Detect which cell encompasses the target text, then output its (x, y) center coordinate. 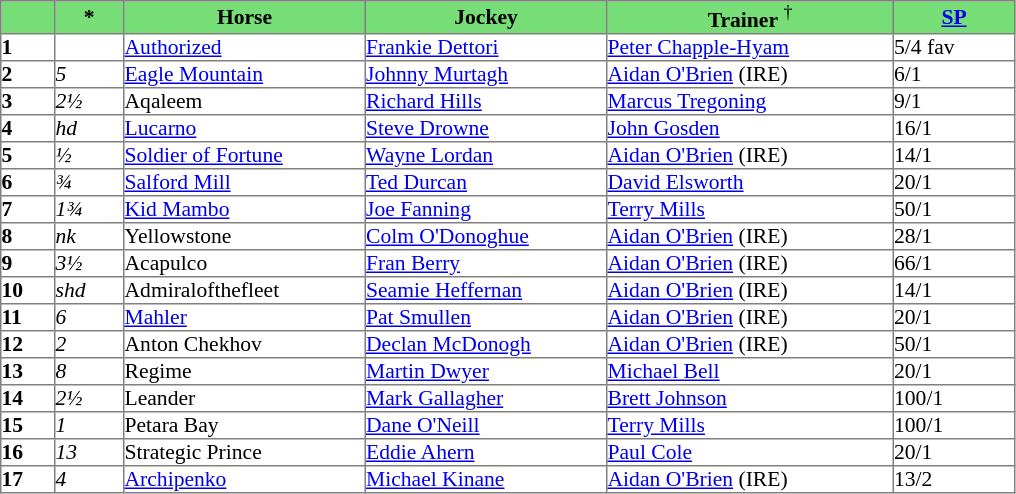
Marcus Tregoning (750, 100)
Michael Kinane (486, 478)
Pat Smullen (486, 316)
7 (28, 208)
Colm O'Donoghue (486, 236)
16 (28, 452)
Frankie Dettori (486, 46)
10 (28, 290)
Horse (245, 18)
Soldier of Fortune (245, 154)
9/1 (954, 100)
nk (90, 236)
Paul Cole (750, 452)
Richard Hills (486, 100)
Johnny Murtagh (486, 74)
John Gosden (750, 128)
¾ (90, 182)
Regime (245, 370)
David Elsworth (750, 182)
Petara Bay (245, 424)
1¾ (90, 208)
Martin Dwyer (486, 370)
Lucarno (245, 128)
16/1 (954, 128)
Michael Bell (750, 370)
6/1 (954, 74)
Steve Drowne (486, 128)
Leander (245, 398)
Eagle Mountain (245, 74)
Joe Fanning (486, 208)
Kid Mambo (245, 208)
Archipenko (245, 478)
28/1 (954, 236)
Dane O'Neill (486, 424)
Acapulco (245, 262)
Aqaleem (245, 100)
66/1 (954, 262)
Authorized (245, 46)
5/4 fav (954, 46)
9 (28, 262)
shd (90, 290)
Mark Gallagher (486, 398)
Declan McDonogh (486, 344)
hd (90, 128)
Wayne Lordan (486, 154)
Peter Chapple-Hyam (750, 46)
12 (28, 344)
* (90, 18)
½ (90, 154)
Eddie Ahern (486, 452)
Yellowstone (245, 236)
15 (28, 424)
Ted Durcan (486, 182)
SP (954, 18)
13/2 (954, 478)
3½ (90, 262)
Fran Berry (486, 262)
Jockey (486, 18)
11 (28, 316)
Trainer † (750, 18)
14 (28, 398)
Mahler (245, 316)
3 (28, 100)
Admiralofthefleet (245, 290)
Strategic Prince (245, 452)
Salford Mill (245, 182)
Anton Chekhov (245, 344)
Seamie Heffernan (486, 290)
Brett Johnson (750, 398)
17 (28, 478)
